Locate the cell with the specified text and output its (x, y) center coordinate. 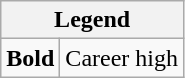
Legend (92, 20)
Career high (122, 58)
Bold (30, 58)
